Capture the cell that displays the provided text and extract its (x, y) central coordinate. 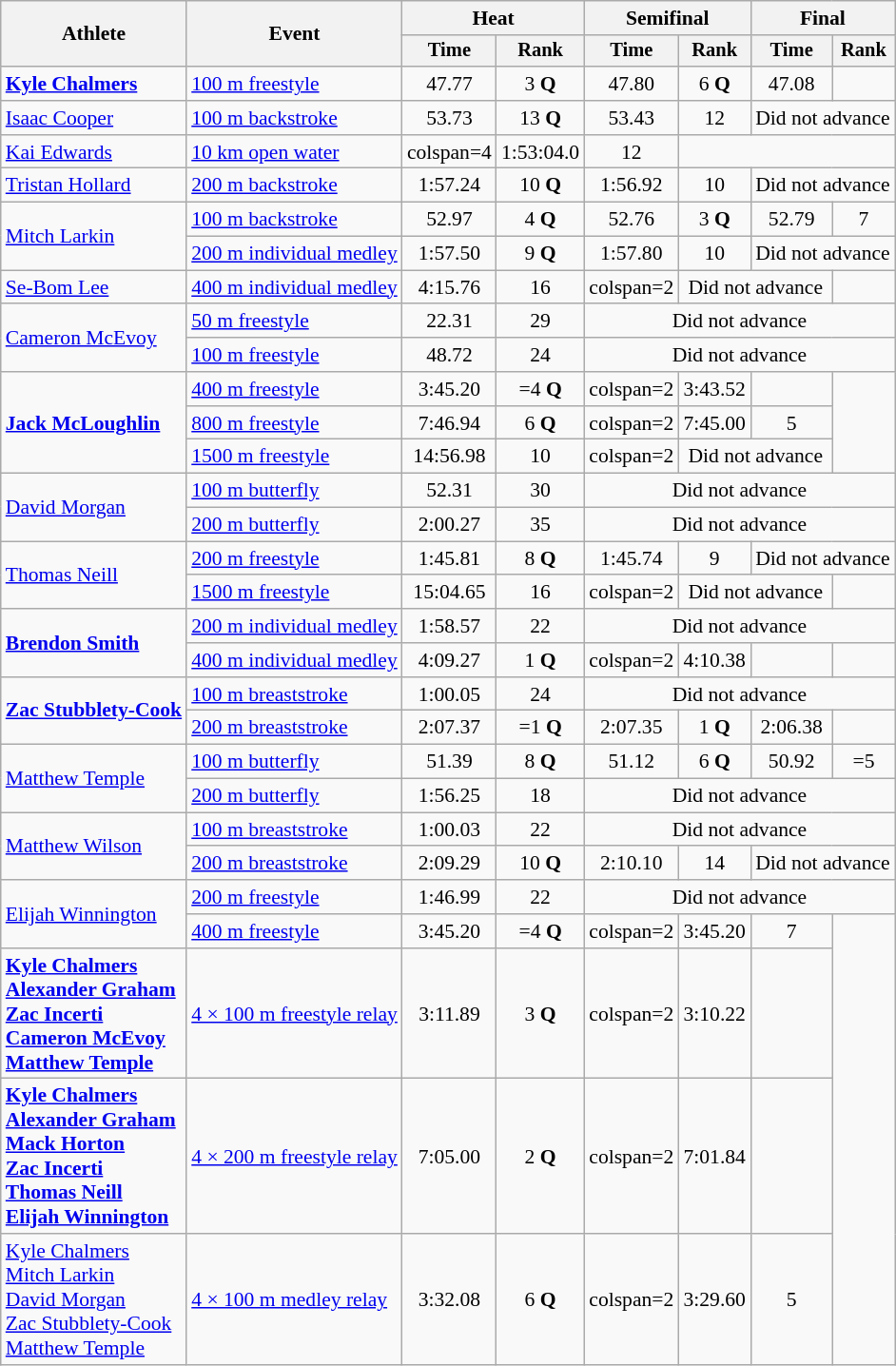
Se-Bom Lee (93, 287)
53.43 (632, 118)
Semifinal (668, 18)
David Morgan (93, 508)
Event (295, 34)
2:07.35 (632, 728)
Brendon Smith (93, 643)
3:10.22 (714, 1014)
Cameron McEvoy (93, 339)
47.80 (632, 84)
4:10.38 (714, 660)
52.76 (632, 220)
200 m backstroke (295, 185)
Kyle ChalmersAlexander GrahamMack HortonZac IncertiThomas NeillElijah Winnington (93, 1157)
7:01.84 (714, 1157)
52.31 (449, 491)
7:45.00 (714, 423)
1:45.74 (632, 558)
1:58.57 (449, 626)
3:43.52 (714, 389)
2:07.37 (449, 728)
47.08 (791, 84)
4 × 100 m freestyle relay (295, 1014)
Final (823, 18)
1:00.03 (449, 829)
7:46.94 (449, 423)
1:57.24 (449, 185)
4:15.76 (449, 287)
Kyle Chalmers (93, 84)
2:06.38 (791, 728)
1:00.05 (449, 694)
Mitch Larkin (93, 236)
1:56.92 (632, 185)
3:29.60 (714, 1299)
7:05.00 (449, 1157)
800 m freestyle (295, 423)
9 (714, 558)
Heat (493, 18)
Matthew Temple (93, 778)
50.92 (791, 762)
Isaac Cooper (93, 118)
=1 Q (540, 728)
53.73 (449, 118)
Kyle ChalmersAlexander GrahamZac IncertiCameron McEvoyMatthew Temple (93, 1014)
35 (540, 525)
1:57.80 (632, 254)
Thomas Neill (93, 575)
30 (540, 491)
Kyle ChalmersMitch LarkinDavid MorganZac Stubblety-CookMatthew Temple (93, 1299)
2:00.27 (449, 525)
1:46.99 (449, 897)
Zac Stubblety-Cook (93, 712)
=5 (864, 762)
1:45.81 (449, 558)
9 Q (540, 254)
3:11.89 (449, 1014)
1:56.25 (449, 796)
4 × 100 m medley relay (295, 1299)
4 Q (540, 220)
Elijah Winnington (93, 913)
18 (540, 796)
2:09.29 (449, 864)
1:53:04.0 (540, 152)
48.72 (449, 355)
22.31 (449, 322)
2 Q (540, 1157)
47.77 (449, 84)
Kai Edwards (93, 152)
Jack McLoughlin (93, 422)
51.39 (449, 762)
2:10.10 (632, 864)
52.79 (791, 220)
50 m freestyle (295, 322)
13 Q (540, 118)
4:09.27 (449, 660)
52.97 (449, 220)
4 × 200 m freestyle relay (295, 1157)
1:57.50 (449, 254)
29 (540, 322)
Matthew Wilson (93, 847)
10 km open water (295, 152)
51.12 (632, 762)
Tristan Hollard (93, 185)
Athlete (93, 34)
14:56.98 (449, 457)
colspan=4 (449, 152)
14 (714, 864)
15:04.65 (449, 593)
3:32.08 (449, 1299)
